Pinpoint the cell where the given text exists, returning its (X, Y) midpoint coordinate. 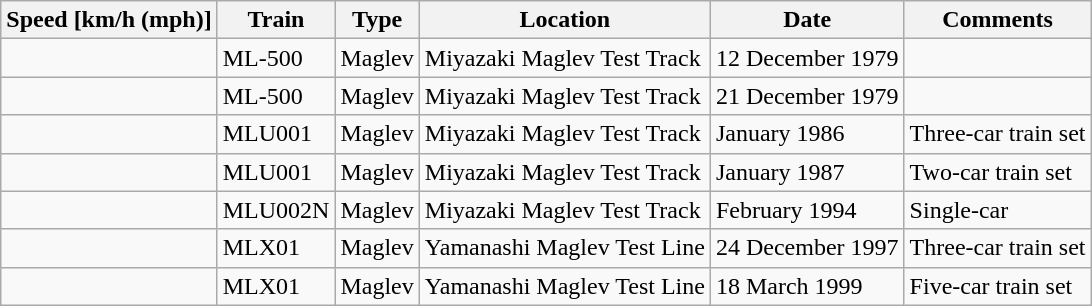
Location (564, 20)
Two-car train set (998, 172)
12 December 1979 (807, 58)
Comments (998, 20)
Single-car (998, 210)
18 March 1999 (807, 286)
24 December 1997 (807, 248)
January 1987 (807, 172)
Date (807, 20)
February 1994 (807, 210)
Type (377, 20)
MLU002N (276, 210)
21 December 1979 (807, 96)
Speed [km/h (mph)] (109, 20)
Five-car train set (998, 286)
Train (276, 20)
January 1986 (807, 134)
